Find where the given text appears and provide that cell's center as (x, y) coordinate. 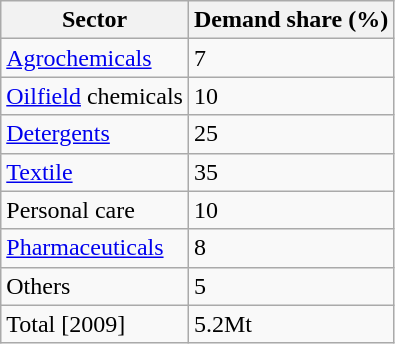
Personal care (95, 210)
5 (290, 286)
Agrochemicals (95, 58)
Textile (95, 172)
7 (290, 58)
Demand share (%) (290, 20)
Total [2009] (95, 324)
Sector (95, 20)
Oilfield chemicals (95, 96)
Others (95, 286)
5.2Mt (290, 324)
35 (290, 172)
8 (290, 248)
Pharmaceuticals (95, 248)
25 (290, 134)
Detergents (95, 134)
